From the cell containing the given text, extract its center point as [X, Y] coordinate. 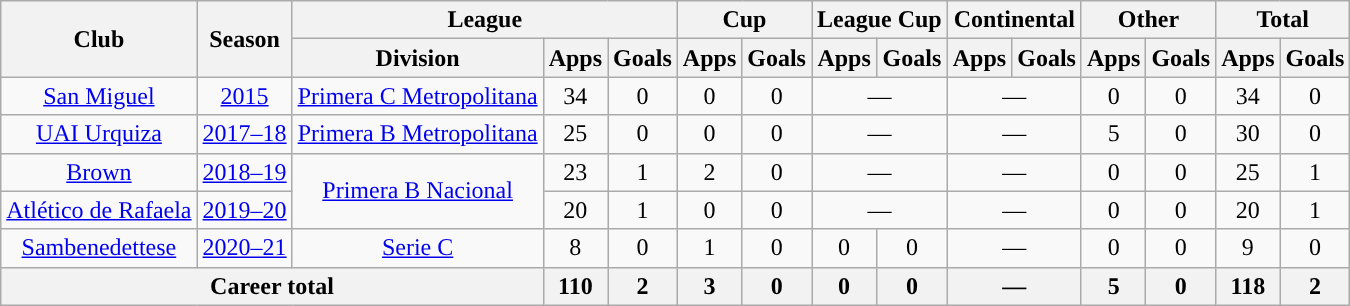
3 [709, 286]
Continental [1014, 20]
Total [1283, 20]
Primera B Nacional [418, 191]
9 [1248, 248]
UAI Urquiza [99, 134]
30 [1248, 134]
San Miguel [99, 96]
2020–21 [244, 248]
Division [418, 58]
2017–18 [244, 134]
Sambenedettese [99, 248]
Serie C [418, 248]
Season [244, 39]
8 [575, 248]
Career total [272, 286]
Other [1148, 20]
Cup [744, 20]
110 [575, 286]
League [484, 20]
Primera C Metropolitana [418, 96]
Club [99, 39]
23 [575, 172]
2018–19 [244, 172]
Primera B Metropolitana [418, 134]
2015 [244, 96]
Atlético de Rafaela [99, 210]
118 [1248, 286]
League Cup [880, 20]
2019–20 [244, 210]
Brown [99, 172]
